Find where the given text appears and provide that cell's center as (X, Y) coordinate. 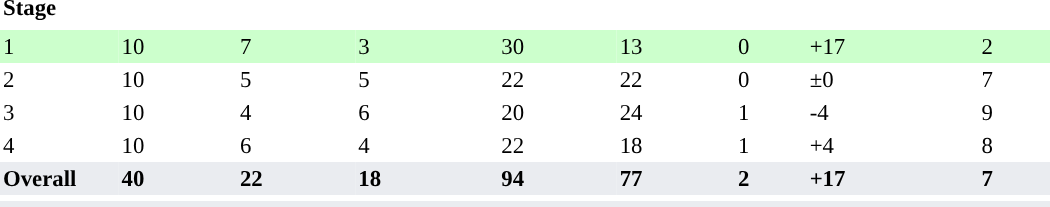
13 (676, 46)
40 (177, 178)
77 (676, 178)
20 (557, 112)
±0 (893, 80)
8 (1014, 146)
9 (1014, 112)
+4 (893, 146)
24 (676, 112)
Overall (59, 178)
30 (557, 46)
94 (557, 178)
-4 (893, 112)
